Identify which cell holds the provided text, then report its [x, y] central coordinate. 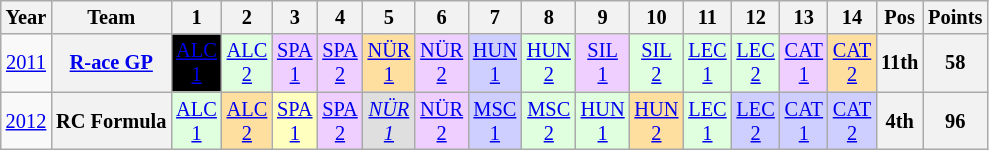
Pos [900, 17]
10 [657, 17]
96 [955, 121]
MSC1 [495, 121]
5 [390, 17]
3 [294, 17]
Points [955, 17]
6 [442, 17]
9 [603, 17]
2012 [26, 121]
11 [707, 17]
MSC2 [549, 121]
8 [549, 17]
SIL2 [657, 63]
1 [196, 17]
58 [955, 63]
2011 [26, 63]
13 [804, 17]
7 [495, 17]
RC Formula [111, 121]
SIL1 [603, 63]
4th [900, 121]
2 [247, 17]
4 [340, 17]
12 [756, 17]
11th [900, 63]
14 [852, 17]
Year [26, 17]
Team [111, 17]
R-ace GP [111, 63]
